Extract the (x, y) coordinate from the center of the cell holding the provided text.  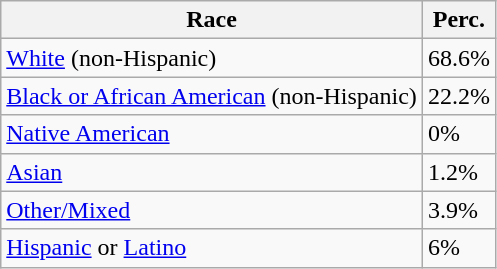
6% (458, 248)
Other/Mixed (212, 210)
Hispanic or Latino (212, 248)
White (non-Hispanic) (212, 58)
0% (458, 134)
Asian (212, 172)
Native American (212, 134)
Perc. (458, 20)
3.9% (458, 210)
22.2% (458, 96)
1.2% (458, 172)
Black or African American (non-Hispanic) (212, 96)
Race (212, 20)
68.6% (458, 58)
